Return the (x, y) coordinate for the center point of the cell that contains the specified text.  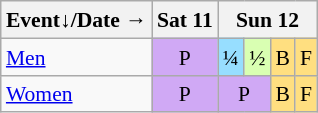
Sun 12 (268, 20)
Sat 11 (185, 20)
Women (76, 94)
½ (257, 56)
¼ (231, 56)
Event↓/Date → (76, 20)
Men (76, 56)
